Capture the cell that displays the provided text and extract its (x, y) central coordinate. 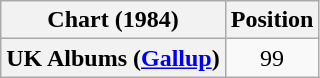
UK Albums (Gallup) (113, 58)
99 (272, 58)
Chart (1984) (113, 20)
Position (272, 20)
